Detect which cell encompasses the target text, then output its [x, y] center coordinate. 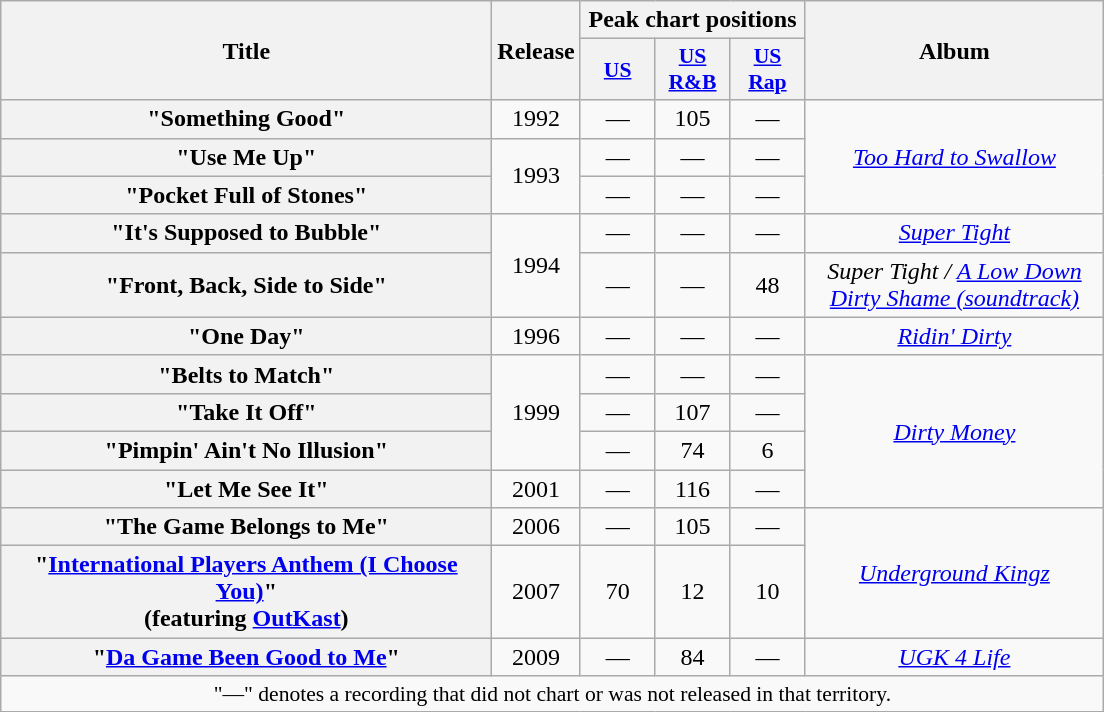
Underground Kingz [954, 573]
Ridin' Dirty [954, 336]
USRap [768, 70]
UGK 4 Life [954, 657]
70 [618, 592]
"It's Supposed to Bubble" [246, 233]
Dirty Money [954, 431]
USR&B [692, 70]
Super Tight / A Low Down Dirty Shame (soundtrack) [954, 284]
"International Players Anthem (I Choose You)"(featuring OutKast) [246, 592]
2007 [536, 592]
Too Hard to Swallow [954, 157]
"Front, Back, Side to Side" [246, 284]
12 [692, 592]
74 [692, 450]
"One Day" [246, 336]
Super Tight [954, 233]
6 [768, 450]
"The Game Belongs to Me" [246, 527]
1993 [536, 176]
116 [692, 489]
"Something Good" [246, 119]
"Da Game Been Good to Me" [246, 657]
2001 [536, 489]
"Use Me Up" [246, 157]
48 [768, 284]
"Belts to Match" [246, 374]
"Let Me See It" [246, 489]
"Pocket Full of Stones" [246, 195]
Release [536, 50]
US [618, 70]
10 [768, 592]
"Pimpin' Ain't No Illusion" [246, 450]
Album [954, 50]
"—" denotes a recording that did not chart or was not released in that territory. [552, 694]
1992 [536, 119]
84 [692, 657]
Peak chart positions [692, 20]
2009 [536, 657]
1999 [536, 412]
107 [692, 412]
Title [246, 50]
"Take It Off" [246, 412]
1994 [536, 266]
2006 [536, 527]
1996 [536, 336]
